Pinpoint the cell where the given text exists, returning its (x, y) midpoint coordinate. 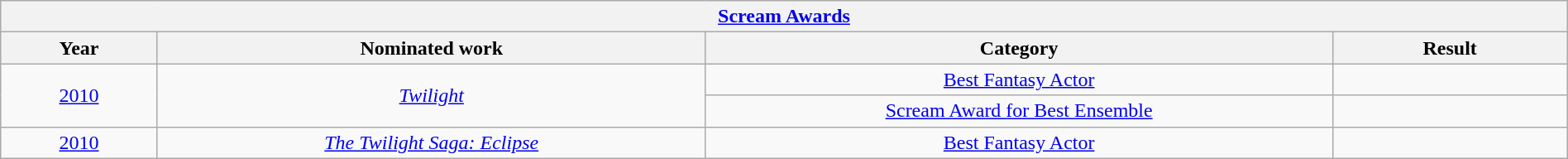
Category (1019, 48)
Twilight (432, 95)
Year (79, 48)
Nominated work (432, 48)
Scream Award for Best Ensemble (1019, 111)
The Twilight Saga: Eclipse (432, 142)
Scream Awards (784, 17)
Result (1450, 48)
